Pinpoint the cell where the given text exists, returning its (x, y) midpoint coordinate. 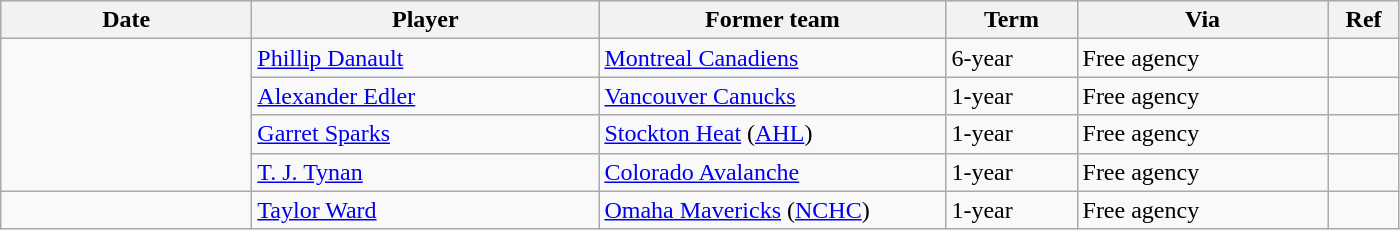
Ref (1364, 20)
6-year (1012, 58)
Stockton Heat (AHL) (772, 134)
Phillip Danault (426, 58)
Via (1202, 20)
Former team (772, 20)
Omaha Mavericks (NCHC) (772, 210)
Montreal Canadiens (772, 58)
Term (1012, 20)
Player (426, 20)
T. J. Tynan (426, 172)
Garret Sparks (426, 134)
Vancouver Canucks (772, 96)
Colorado Avalanche (772, 172)
Taylor Ward (426, 210)
Alexander Edler (426, 96)
Date (126, 20)
